Identify which cell holds the provided text, then report its (X, Y) central coordinate. 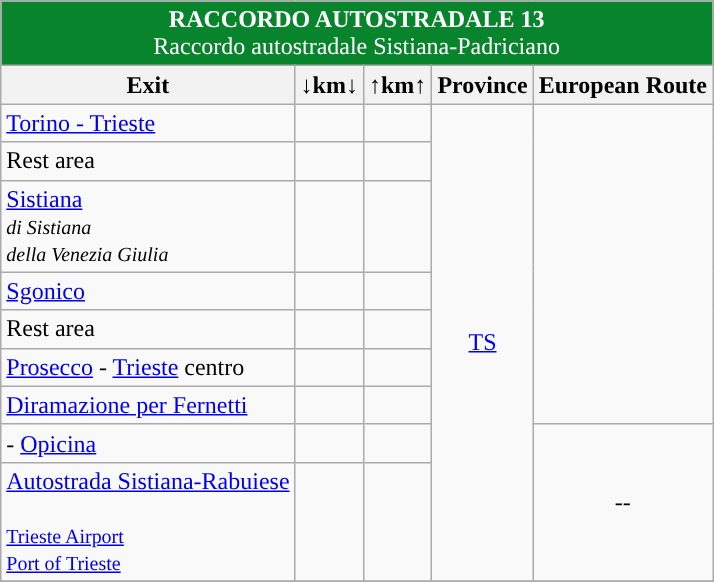
TS (482, 343)
Province (482, 85)
Exit (148, 85)
↑km↑ (397, 85)
Sistiana di Sistiana della Venezia Giulia (148, 226)
- Opicina (148, 443)
Autostrada Sistiana-Rabuiese Trieste Airport Port of Trieste (148, 522)
Torino - Trieste (148, 123)
-- (622, 502)
Sgonico (148, 291)
↓km↓ (329, 85)
Diramazione per Fernetti (148, 405)
Prosecco - Trieste centro (148, 367)
European Route (622, 85)
RACCORDO AUTOSTRADALE 13Raccordo autostradale Sistiana-Padriciano (357, 34)
